For the text-containing cell, return its midpoint in [x, y] coordinate format. 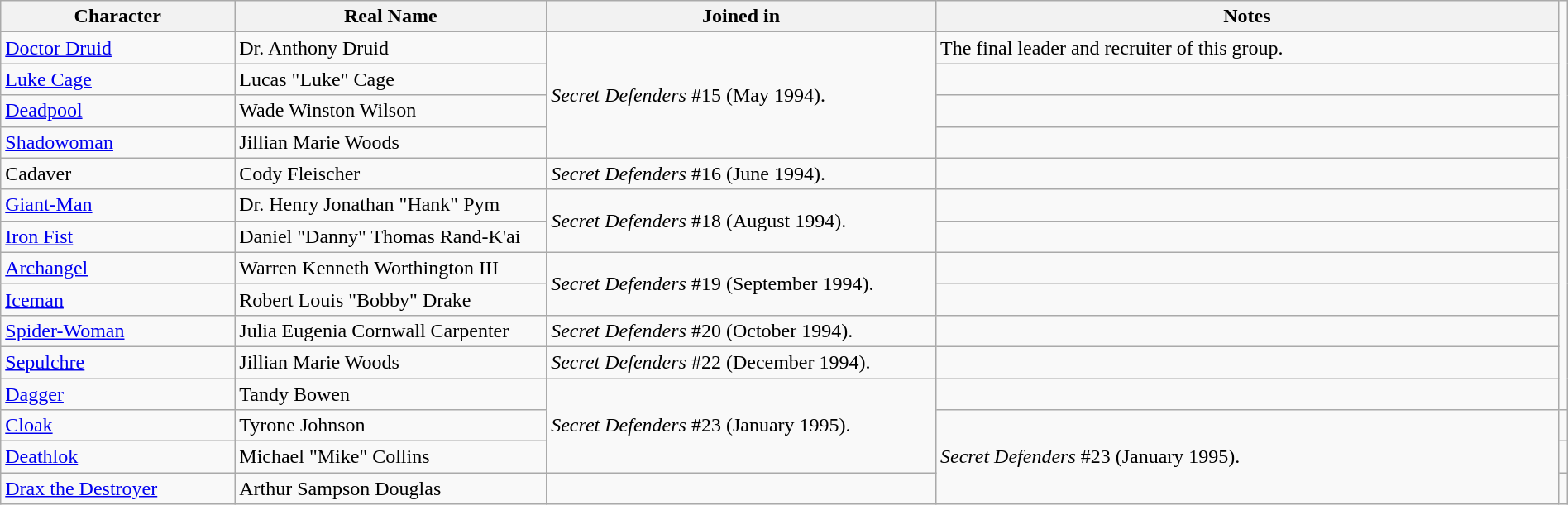
Giant-Man [117, 205]
Secret Defenders #18 (August 1994). [741, 221]
Joined in [741, 17]
Wade Winston Wilson [390, 111]
Iceman [117, 299]
Lucas "Luke" Cage [390, 79]
Cadaver [117, 174]
Michael "Mike" Collins [390, 457]
Secret Defenders #22 (December 1994). [741, 362]
Secret Defenders #20 (October 1994). [741, 331]
Arthur Sampson Douglas [390, 488]
Real Name [390, 17]
Tandy Bowen [390, 394]
Cloak [117, 426]
Notes [1247, 17]
Tyrone Johnson [390, 426]
Deathlok [117, 457]
Secret Defenders #15 (May 1994). [741, 95]
Cody Fleischer [390, 174]
Secret Defenders #19 (September 1994). [741, 283]
Dr. Henry Jonathan "Hank" Pym [390, 205]
Warren Kenneth Worthington III [390, 268]
Character [117, 17]
Deadpool [117, 111]
Spider-Woman [117, 331]
Daniel "Danny" Thomas Rand-K'ai [390, 236]
Sepulchre [117, 362]
Julia Eugenia Cornwall Carpenter [390, 331]
Shadowoman [117, 142]
Drax the Destroyer [117, 488]
Dr. Anthony Druid [390, 48]
Secret Defenders #16 (June 1994). [741, 174]
Robert Louis "Bobby" Drake [390, 299]
Luke Cage [117, 79]
Iron Fist [117, 236]
Doctor Druid [117, 48]
The final leader and recruiter of this group. [1247, 48]
Dagger [117, 394]
Archangel [117, 268]
